Search for the cell housing the specified text and yield its (X, Y) center coordinate. 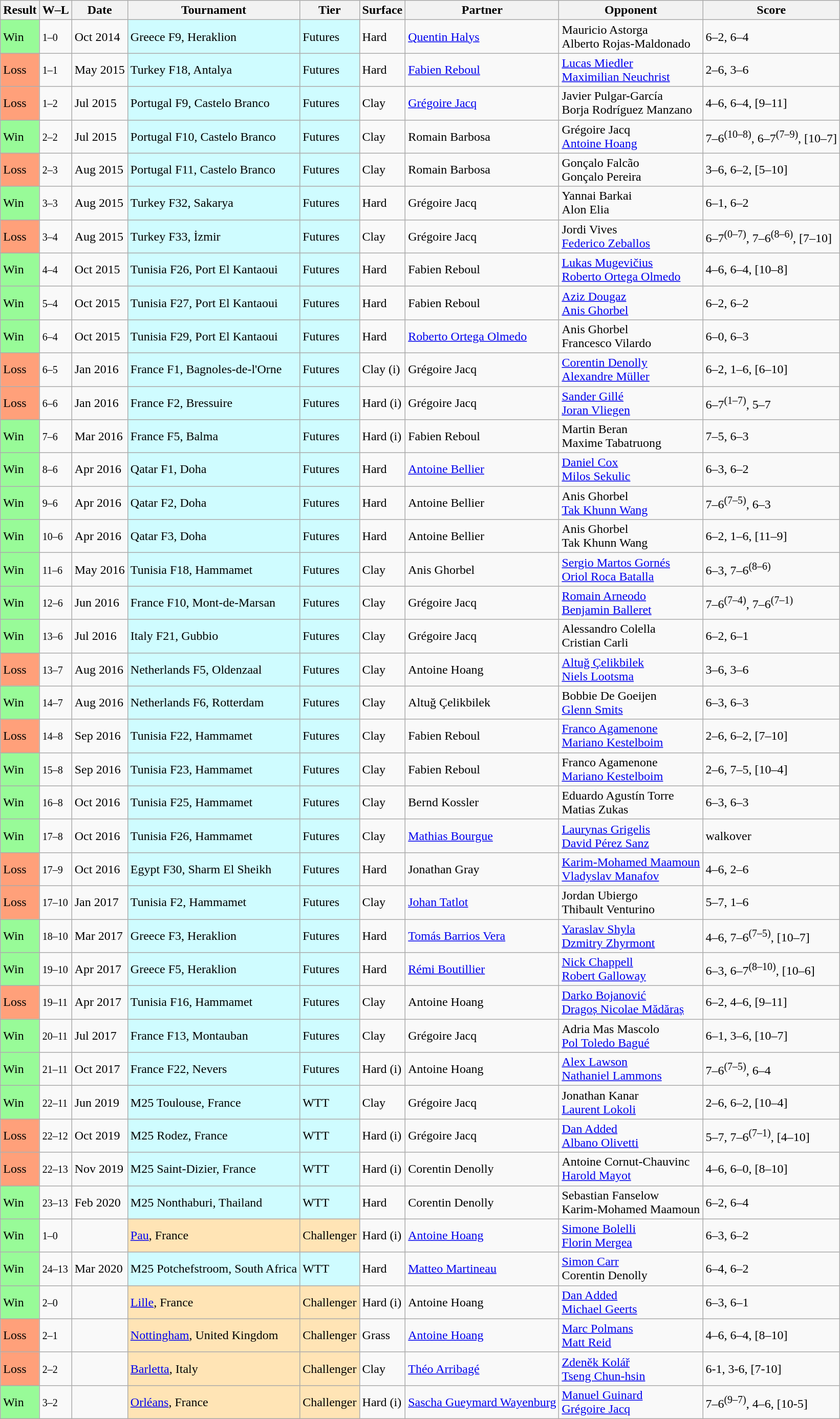
Roberto Ortega Olmedo (482, 336)
Egypt F30, Sharm El Sheikh (213, 869)
Grégoire Jacq Antoine Hoang (631, 136)
M25 Nonthaburi, Thailand (213, 1202)
6–2, 6–2 (771, 303)
6–5 (55, 370)
6–7(1–7), 5–7 (771, 402)
14–7 (55, 702)
Oct 2019 (99, 1135)
7–6(7–4), 7–6(7–1) (771, 603)
Qatar F3, Doha (213, 536)
Adria Mas Mascolo Pol Toledo Bagué (631, 1036)
Tunisia F26, Port El Kantaoui (213, 269)
Tournament (213, 10)
Qatar F1, Doha (213, 470)
17–8 (55, 835)
Tunisia F2, Hammamet (213, 902)
Jonathan Gray (482, 869)
2–0 (55, 1302)
Nick Chappell Robert Galloway (631, 970)
17–10 (55, 902)
1–2 (55, 103)
5–7, 1–6 (771, 902)
Pau, France (213, 1236)
Portugal F10, Castelo Branco (213, 136)
Tier (330, 10)
Turkey F18, Antalya (213, 70)
Dan Added Albano Olivetti (631, 1135)
7–6 (55, 436)
Mar 2020 (99, 1268)
1–1 (55, 70)
Result (20, 10)
M25 Potchefstroom, South Africa (213, 1268)
France F5, Balma (213, 436)
Zdeněk Kolář Tseng Chun-hsin (631, 1369)
3–6, 6–2, [5–10] (771, 170)
4–4 (55, 269)
11–6 (55, 569)
Martin Beran Maxime Tabatruong (631, 436)
Greece F3, Heraklion (213, 936)
6–7(0–7), 7–6(8–6), [7–10] (771, 236)
Sebastian Fanselow Karim-Mohamed Maamoun (631, 1202)
Netherlands F6, Rotterdam (213, 702)
13–6 (55, 636)
Tunisia F26, Hammamet (213, 835)
2–6, 3–6 (771, 70)
Jun 2016 (99, 603)
Johan Tatlot (482, 902)
Score (771, 10)
6–3, 6–7(8–10), [10–6] (771, 970)
22–13 (55, 1169)
6–0, 6–3 (771, 336)
Karim-Mohamed Maamoun Vladyslav Manafov (631, 869)
Manuel Guinard Grégoire Jacq (631, 1402)
3–3 (55, 203)
2–6, 6–2, [7–10] (771, 736)
Italy F21, Gubbio (213, 636)
13–7 (55, 670)
Jun 2019 (99, 1103)
2–6, 6–2, [10–4] (771, 1103)
Marc Polmans Matt Reid (631, 1335)
6–3, 7–6(8–6) (771, 569)
Partner (482, 10)
Mar 2017 (99, 936)
2–6, 7–5, [10–4] (771, 769)
22–12 (55, 1135)
France F2, Bressuire (213, 402)
Clay (i) (382, 370)
Quentin Halys (482, 37)
Nottingham, United Kingdom (213, 1335)
7–6(7–5), 6–4 (771, 1069)
5–7, 7–6(7–1), [4–10] (771, 1135)
12–6 (55, 603)
6–2, 1–6, [11–9] (771, 536)
Bobbie De Goeijen Glenn Smits (631, 702)
Altuğ Çelikbilek Niels Lootsma (631, 670)
16–8 (55, 803)
Grass (382, 1335)
4–6, 2–6 (771, 869)
4–6, 6–0, [8–10] (771, 1169)
M25 Saint-Dizier, France (213, 1169)
Sergio Martos Gornés Oriol Roca Batalla (631, 569)
Romain Arneodo Benjamin Balleret (631, 603)
Tunisia F23, Hammamet (213, 769)
6–2, 6–1 (771, 636)
Aziz Dougaz Anis Ghorbel (631, 303)
Greece F5, Heraklion (213, 970)
Date (99, 10)
7–6(7–5), 6–3 (771, 503)
Darko Bojanović Dragoș Nicolae Mădăraș (631, 1002)
Oct 2017 (99, 1069)
Jul 2017 (99, 1036)
2–3 (55, 170)
10–6 (55, 536)
6–4, 6–2 (771, 1268)
19–11 (55, 1002)
Alex Lawson Nathaniel Lammons (631, 1069)
7–6(9–7), 4–6, [10-5] (771, 1402)
4–6, 7–6(7–5), [10–7] (771, 936)
Jonathan Kanar Laurent Lokoli (631, 1103)
Daniel Cox Milos Sekulic (631, 470)
7–5, 6–3 (771, 436)
6–3, 6–1 (771, 1302)
Tunisia F22, Hammamet (213, 736)
4–6, 6–4, [10–8] (771, 269)
6–2, 4–6, [9–11] (771, 1002)
Yaraslav Shyla Dzmitry Zhyrmont (631, 936)
Greece F9, Heraklion (213, 37)
Lucas Miedler Maximilian Neuchrist (631, 70)
Anis Ghorbel (482, 569)
Lille, France (213, 1302)
17–9 (55, 869)
Simon Carr Corentin Denolly (631, 1268)
6–6 (55, 402)
Portugal F9, Castelo Branco (213, 103)
6–4 (55, 336)
9–6 (55, 503)
Tunisia F29, Port El Kantaoui (213, 336)
Matteo Martineau (482, 1268)
Nov 2019 (99, 1169)
Altuğ Çelikbilek (482, 702)
Théo Arribagé (482, 1369)
2–1 (55, 1335)
France F13, Montauban (213, 1036)
21–11 (55, 1069)
Qatar F2, Doha (213, 503)
24–13 (55, 1268)
May 2016 (99, 569)
Portugal F11, Castelo Branco (213, 170)
Jan 2017 (99, 902)
19–10 (55, 970)
3–6, 3–6 (771, 670)
6-1, 3-6, [7-10] (771, 1369)
4–6, 6–4, [9–11] (771, 103)
Alessandro Colella Cristian Carli (631, 636)
Tomás Barrios Vera (482, 936)
Sander Gillé Joran Vliegen (631, 402)
W–L (55, 10)
Tunisia F18, Hammamet (213, 569)
Tunisia F25, Hammamet (213, 803)
Antoine Cornut-Chauvinc Harold Mayot (631, 1169)
Mauricio Astorga Alberto Rojas-Maldonado (631, 37)
Barletta, Italy (213, 1369)
Eduardo Agustín Torre Matias Zukas (631, 803)
3–4 (55, 236)
6–1, 3–6, [10–7] (771, 1036)
Surface (382, 10)
Corentin Denolly Alexandre Müller (631, 370)
Javier Pulgar-García Borja Rodríguez Manzano (631, 103)
Sascha Gueymard Wayenburg (482, 1402)
Jordi Vives Federico Zeballos (631, 236)
Bernd Kossler (482, 803)
Anis Ghorbel Francesco Vilardo (631, 336)
6–2, 1–6, [6–10] (771, 370)
Tunisia F27, Port El Kantaoui (213, 303)
M25 Rodez, France (213, 1135)
3–2 (55, 1402)
France F10, Mont-de-Marsan (213, 603)
May 2015 (99, 70)
Dan Added Michael Geerts (631, 1302)
15–8 (55, 769)
Orléans, France (213, 1402)
6–1, 6–2 (771, 203)
Tunisia F16, Hammamet (213, 1002)
20–11 (55, 1036)
Rémi Boutillier (482, 970)
5–4 (55, 303)
Opponent (631, 10)
Simone Bolelli Florin Mergea (631, 1236)
Gonçalo Falcão Gonçalo Pereira (631, 170)
France F22, Nevers (213, 1069)
Lukas Mugevičius Roberto Ortega Olmedo (631, 269)
Turkey F32, Sakarya (213, 203)
France F1, Bagnoles-de-l'Orne (213, 370)
7–6(10–8), 6–7(7–9), [10–7] (771, 136)
23–13 (55, 1202)
4–6, 6–4, [8–10] (771, 1335)
Yannai Barkai Alon Elia (631, 203)
Netherlands F5, Oldenzaal (213, 670)
Jordan Ubiergo Thibault Venturino (631, 902)
14–8 (55, 736)
8–6 (55, 470)
Mar 2016 (99, 436)
22–11 (55, 1103)
Jul 2016 (99, 636)
walkover (771, 835)
Laurynas Grigelis David Pérez Sanz (631, 835)
18–10 (55, 936)
Mathias Bourgue (482, 835)
Oct 2014 (99, 37)
M25 Toulouse, France (213, 1103)
Turkey F33, İzmir (213, 236)
Feb 2020 (99, 1202)
